Provide the [x, y] coordinate of the cell's center where the given text is located.  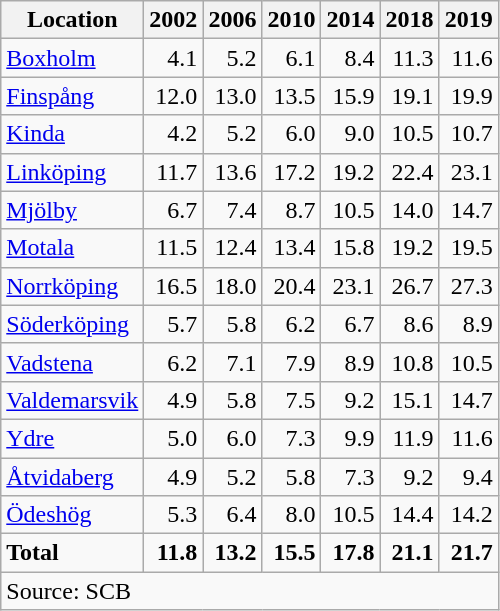
19.5 [468, 248]
6.4 [232, 515]
19.1 [410, 96]
5.0 [174, 438]
2002 [174, 20]
9.9 [350, 438]
2006 [232, 20]
19.9 [468, 96]
Vadstena [72, 362]
2019 [468, 20]
27.3 [468, 286]
13.6 [232, 172]
Valdemarsvik [72, 400]
2014 [350, 20]
17.8 [350, 553]
12.0 [174, 96]
Finspång [72, 96]
Söderköping [72, 324]
21.1 [410, 553]
11.8 [174, 553]
4.1 [174, 58]
13.0 [232, 96]
18.0 [232, 286]
Ydre [72, 438]
15.1 [410, 400]
11.7 [174, 172]
20.4 [292, 286]
Boxholm [72, 58]
11.3 [410, 58]
16.5 [174, 286]
Mjölby [72, 210]
13.5 [292, 96]
Location [72, 20]
14.0 [410, 210]
Linköping [72, 172]
6.1 [292, 58]
8.4 [350, 58]
21.7 [468, 553]
26.7 [410, 286]
17.2 [292, 172]
Source: SCB [250, 591]
4.2 [174, 134]
5.3 [174, 515]
5.7 [174, 324]
Motala [72, 248]
2018 [410, 20]
Kinda [72, 134]
14.4 [410, 515]
14.2 [468, 515]
7.1 [232, 362]
15.5 [292, 553]
7.4 [232, 210]
8.0 [292, 515]
10.7 [468, 134]
Ödeshög [72, 515]
Total [72, 553]
Åtvidaberg [72, 477]
10.8 [410, 362]
13.4 [292, 248]
12.4 [232, 248]
2010 [292, 20]
7.5 [292, 400]
11.5 [174, 248]
15.8 [350, 248]
9.4 [468, 477]
Norrköping [72, 286]
8.6 [410, 324]
11.9 [410, 438]
15.9 [350, 96]
8.7 [292, 210]
22.4 [410, 172]
13.2 [232, 553]
9.0 [350, 134]
7.9 [292, 362]
